Determine the (X, Y) coordinate at the center of the cell enclosing the given text.  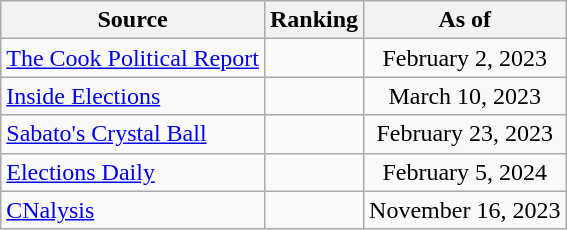
Ranking (314, 20)
February 5, 2024 (465, 172)
Sabato's Crystal Ball (133, 134)
February 23, 2023 (465, 134)
The Cook Political Report (133, 58)
February 2, 2023 (465, 58)
CNalysis (133, 210)
March 10, 2023 (465, 96)
Elections Daily (133, 172)
November 16, 2023 (465, 210)
As of (465, 20)
Source (133, 20)
Inside Elections (133, 96)
